Return the (X, Y) coordinate for the center point of the cell that contains the specified text.  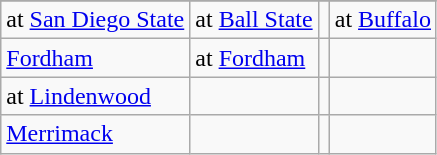
Merrimack (96, 134)
at Ball State (254, 20)
at San Diego State (96, 20)
Fordham (96, 58)
at Buffalo (382, 20)
at Fordham (254, 58)
at Lindenwood (96, 96)
